Detect which cell encompasses the target text, then output its [x, y] center coordinate. 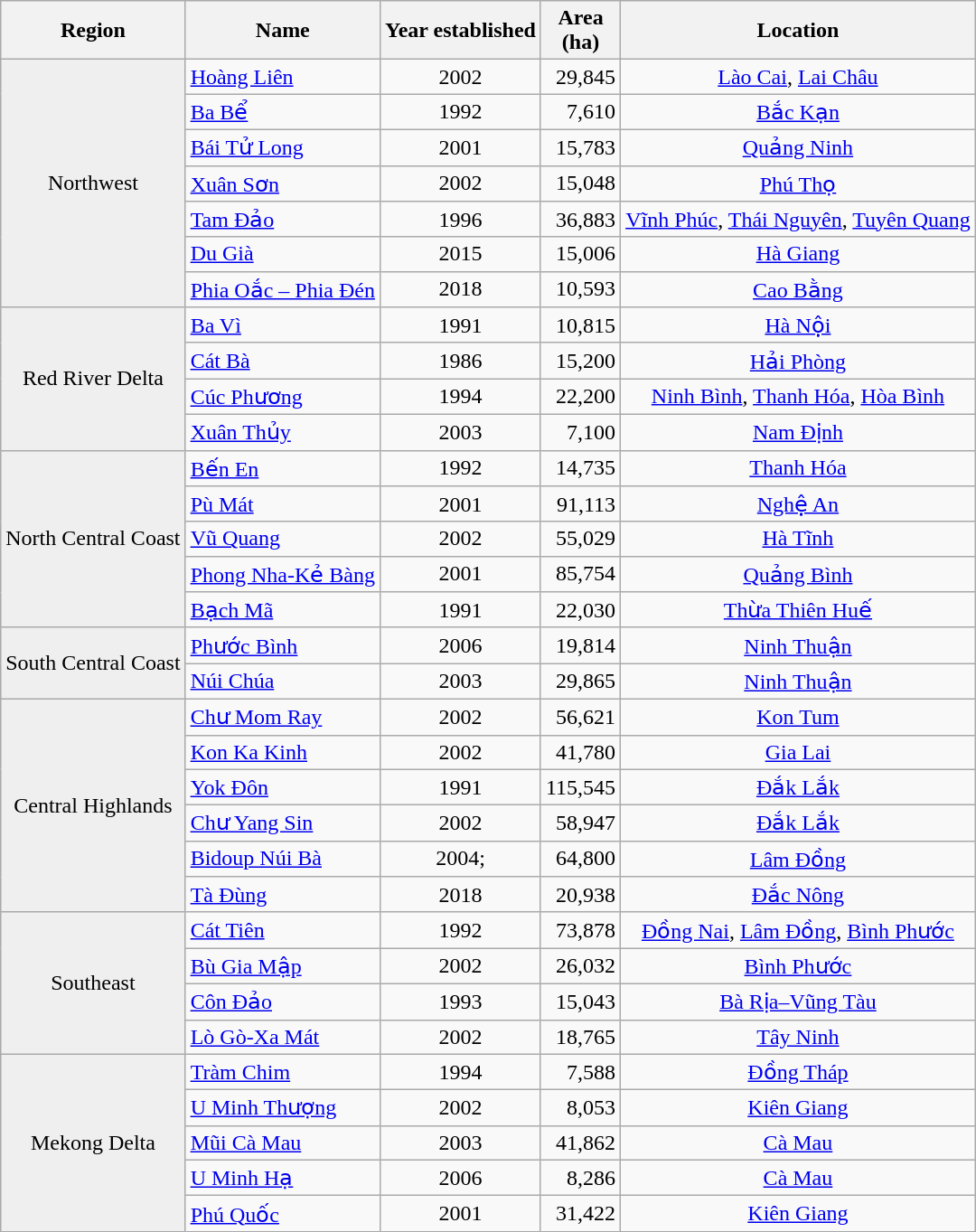
Red River Delta [93, 379]
Chư Yang Sin [282, 823]
115,545 [580, 787]
2004; [460, 859]
Bái Tử Long [282, 147]
Year established [460, 31]
91,113 [580, 504]
10,815 [580, 325]
Bidoup Núi Bà [282, 859]
1996 [460, 220]
Bến En [282, 468]
Phước Bình [282, 645]
Lào Cai, Lai Châu [799, 77]
Northwest [93, 183]
64,800 [580, 859]
Thanh Hóa [799, 468]
Hà Giang [799, 254]
Hoàng Liên [282, 77]
Pù Mát [282, 504]
Đắc Nông [799, 895]
8,286 [580, 1178]
Xuân Thủy [282, 432]
Location [799, 31]
Vũ Quang [282, 539]
Mekong Delta [93, 1143]
Núi Chúa [282, 682]
Southeast [93, 983]
Lò Gò-Xa Mát [282, 1037]
Ninh Bình, Thanh Hóa, Hòa Bình [799, 397]
U Minh Hạ [282, 1178]
Ba Vì [282, 325]
36,883 [580, 220]
North Central Coast [93, 539]
Hà Tĩnh [799, 539]
29,845 [580, 77]
Phong Nha-Kẻ Bàng [282, 574]
2015 [460, 254]
Tràm Chim [282, 1072]
7,588 [580, 1072]
Tây Ninh [799, 1037]
Phia Oắc – Phia Đén [282, 289]
Nam Định [799, 432]
15,006 [580, 254]
56,621 [580, 717]
Area(ha) [580, 31]
Quảng Ninh [799, 147]
58,947 [580, 823]
14,735 [580, 468]
Mũi Cà Mau [282, 1143]
Lâm Đồng [799, 859]
U Minh Thượng [282, 1108]
Gia Lai [799, 752]
85,754 [580, 574]
Region [93, 31]
Hải Phòng [799, 361]
Đồng Tháp [799, 1072]
Chư Mom Ray [282, 717]
Cao Bằng [799, 289]
20,938 [580, 895]
18,765 [580, 1037]
15,043 [580, 1002]
10,593 [580, 289]
Bù Gia Mập [282, 966]
South Central Coast [93, 663]
1993 [460, 1002]
8,053 [580, 1108]
Cát Tiên [282, 930]
1986 [460, 361]
Bạch Mã [282, 610]
Tam Đảo [282, 220]
22,030 [580, 610]
Central Highlands [93, 805]
31,422 [580, 1214]
29,865 [580, 682]
Xuân Sơn [282, 183]
22,200 [580, 397]
Bà Rịa–Vũng Tàu [799, 1002]
Thừa Thiên Huế [799, 610]
Kon Ka Kinh [282, 752]
Nghệ An [799, 504]
Ba Bể [282, 112]
26,032 [580, 966]
Du Già [282, 254]
73,878 [580, 930]
Quảng Bình [799, 574]
Kon Tum [799, 717]
Đồng Nai, Lâm Đồng, Bình Phước [799, 930]
7,100 [580, 432]
Vĩnh Phúc, Thái Nguyên, Tuyên Quang [799, 220]
Côn Đảo [282, 1002]
15,048 [580, 183]
19,814 [580, 645]
Cúc Phương [282, 397]
7,610 [580, 112]
Phú Thọ [799, 183]
41,780 [580, 752]
55,029 [580, 539]
Yok Đôn [282, 787]
Name [282, 31]
Hà Nội [799, 325]
Cát Bà [282, 361]
Bắc Kạn [799, 112]
Bình Phước [799, 966]
Phú Quốc [282, 1214]
15,200 [580, 361]
15,783 [580, 147]
41,862 [580, 1143]
Tà Đùng [282, 895]
